Capture the cell that displays the provided text and extract its (X, Y) central coordinate. 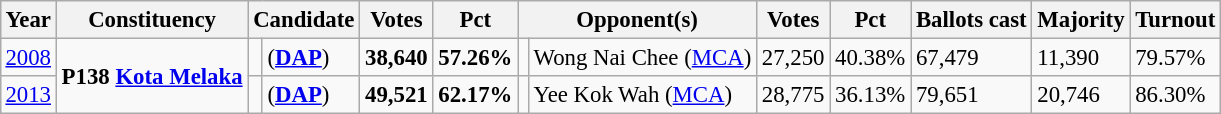
Yee Kok Wah (MCA) (642, 95)
Year (28, 20)
Wong Nai Chee (MCA) (642, 57)
Constituency (152, 20)
67,479 (972, 57)
Candidate (304, 20)
Majority (1081, 20)
2008 (28, 57)
38,640 (396, 57)
20,746 (1081, 95)
40.38% (870, 57)
Ballots cast (972, 20)
2013 (28, 95)
57.26% (476, 57)
79.57% (1176, 57)
27,250 (794, 57)
49,521 (396, 95)
28,775 (794, 95)
86.30% (1176, 95)
Turnout (1176, 20)
Opponent(s) (638, 20)
79,651 (972, 95)
62.17% (476, 95)
36.13% (870, 95)
P138 Kota Melaka (152, 76)
11,390 (1081, 57)
